Detect which cell encompasses the target text, then output its (x, y) center coordinate. 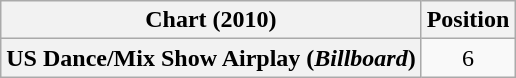
US Dance/Mix Show Airplay (Billboard) (211, 58)
6 (468, 58)
Position (468, 20)
Chart (2010) (211, 20)
